Search for the cell housing the specified text and yield its (X, Y) center coordinate. 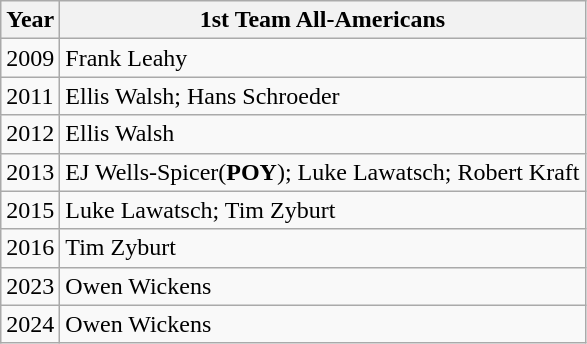
Tim Zyburt (322, 248)
2024 (30, 324)
Ellis Walsh (322, 134)
1st Team All-Americans (322, 20)
2023 (30, 286)
2013 (30, 172)
Ellis Walsh; Hans Schroeder (322, 96)
Luke Lawatsch; Tim Zyburt (322, 210)
2009 (30, 58)
2011 (30, 96)
Year (30, 20)
2012 (30, 134)
Frank Leahy (322, 58)
2016 (30, 248)
EJ Wells-Spicer(POY); Luke Lawatsch; Robert Kraft (322, 172)
2015 (30, 210)
